Capture the cell that displays the provided text and extract its (X, Y) central coordinate. 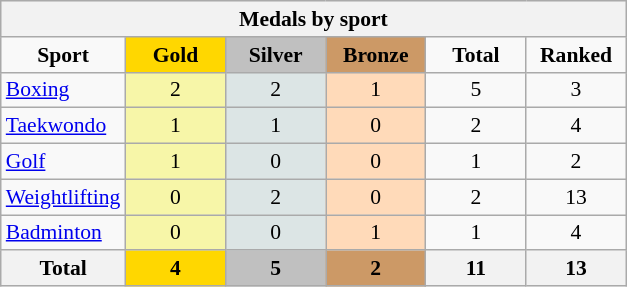
Bronze (376, 55)
Golf (64, 162)
3 (576, 90)
Medals by sport (314, 19)
Ranked (576, 55)
Weightlifting (64, 197)
Taekwondo (64, 126)
Badminton (64, 233)
Boxing (64, 90)
11 (476, 269)
Gold (175, 55)
Silver (276, 55)
Sport (64, 55)
